Locate the cell with the specified text and output its [X, Y] center coordinate. 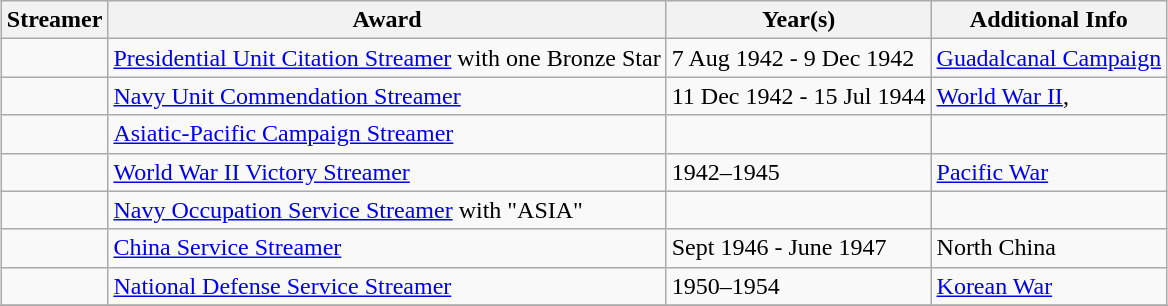
1950–1954 [798, 286]
Asiatic-Pacific Campaign Streamer [387, 134]
Presidential Unit Citation Streamer with one Bronze Star [387, 58]
Pacific War [1049, 172]
Streamer [54, 20]
1942–1945 [798, 172]
North China [1049, 248]
Additional Info [1049, 20]
Korean War [1049, 286]
7 Aug 1942 - 9 Dec 1942 [798, 58]
National Defense Service Streamer [387, 286]
Navy Unit Commendation Streamer [387, 96]
Navy Occupation Service Streamer with "ASIA" [387, 210]
Guadalcanal Campaign [1049, 58]
World War II Victory Streamer [387, 172]
Award [387, 20]
China Service Streamer [387, 248]
11 Dec 1942 - 15 Jul 1944 [798, 96]
Sept 1946 - June 1947 [798, 248]
World War II, [1049, 96]
Year(s) [798, 20]
